Find where the given text appears and provide that cell's center as [x, y] coordinate. 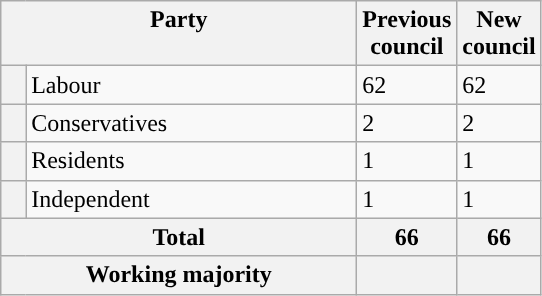
Labour [192, 85]
New council [499, 34]
Previous council [407, 34]
Independent [192, 199]
Residents [192, 161]
Conservatives [192, 123]
Party [179, 34]
Total [179, 237]
Working majority [179, 275]
